Output the (x, y) coordinate of the center of the cell containing the given text.  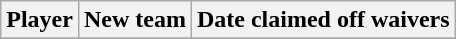
New team (134, 20)
Date claimed off waivers (323, 20)
Player (40, 20)
